Find where the given text appears and provide that cell's center as (X, Y) coordinate. 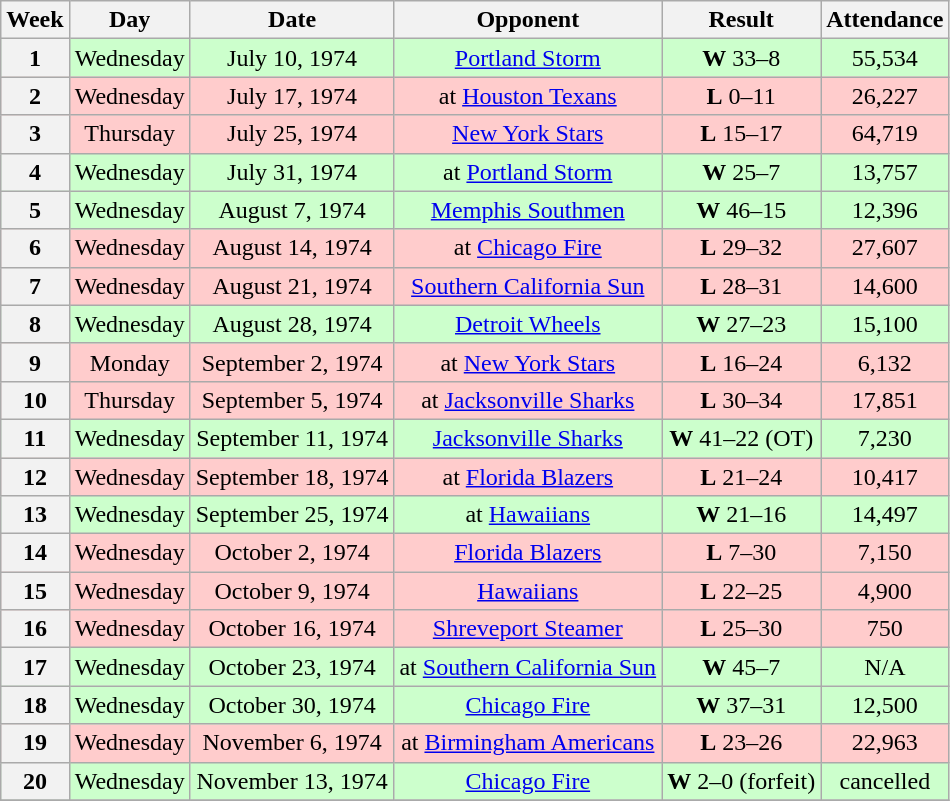
New York Stars (528, 134)
17 (35, 667)
Result (742, 20)
7,230 (885, 438)
7,150 (885, 553)
W 33–8 (742, 58)
L 0–11 (742, 96)
W 45–7 (742, 667)
at Hawaiians (528, 515)
6,132 (885, 362)
14,497 (885, 515)
W 27–23 (742, 324)
October 2, 1974 (292, 553)
12,500 (885, 705)
November 6, 1974 (292, 743)
at Jacksonville Sharks (528, 400)
Week (35, 20)
July 17, 1974 (292, 96)
22,963 (885, 743)
Detroit Wheels (528, 324)
at New York Stars (528, 362)
2 (35, 96)
N/A (885, 667)
27,607 (885, 248)
3 (35, 134)
13,757 (885, 172)
W 2–0 (forfeit) (742, 781)
L 22–25 (742, 591)
1 (35, 58)
September 5, 1974 (292, 400)
L 28–31 (742, 286)
Attendance (885, 20)
12 (35, 477)
July 10, 1974 (292, 58)
at Houston Texans (528, 96)
Southern California Sun (528, 286)
14,600 (885, 286)
20 (35, 781)
4,900 (885, 591)
August 28, 1974 (292, 324)
4 (35, 172)
10 (35, 400)
8 (35, 324)
64,719 (885, 134)
Jacksonville Sharks (528, 438)
Day (130, 20)
26,227 (885, 96)
Portland Storm (528, 58)
September 11, 1974 (292, 438)
9 (35, 362)
11 (35, 438)
Monday (130, 362)
W 37–31 (742, 705)
5 (35, 210)
November 13, 1974 (292, 781)
July 31, 1974 (292, 172)
7 (35, 286)
W 46–15 (742, 210)
15,100 (885, 324)
Date (292, 20)
October 9, 1974 (292, 591)
13 (35, 515)
L 29–32 (742, 248)
Memphis Southmen (528, 210)
17,851 (885, 400)
18 (35, 705)
W 21–16 (742, 515)
L 15–17 (742, 134)
16 (35, 629)
L 25–30 (742, 629)
at Florida Blazers (528, 477)
at Birmingham Americans (528, 743)
at Portland Storm (528, 172)
cancelled (885, 781)
Florida Blazers (528, 553)
September 18, 1974 (292, 477)
October 16, 1974 (292, 629)
15 (35, 591)
September 2, 1974 (292, 362)
L 21–24 (742, 477)
August 14, 1974 (292, 248)
August 7, 1974 (292, 210)
October 23, 1974 (292, 667)
W 41–22 (OT) (742, 438)
L 23–26 (742, 743)
10,417 (885, 477)
Shreveport Steamer (528, 629)
19 (35, 743)
6 (35, 248)
September 25, 1974 (292, 515)
August 21, 1974 (292, 286)
55,534 (885, 58)
October 30, 1974 (292, 705)
at Chicago Fire (528, 248)
14 (35, 553)
L 7–30 (742, 553)
Hawaiians (528, 591)
12,396 (885, 210)
W 25–7 (742, 172)
L 16–24 (742, 362)
L 30–34 (742, 400)
750 (885, 629)
at Southern California Sun (528, 667)
Opponent (528, 20)
July 25, 1974 (292, 134)
